Scan for the cell matching the given text and deliver its (X, Y) coordinate at center. 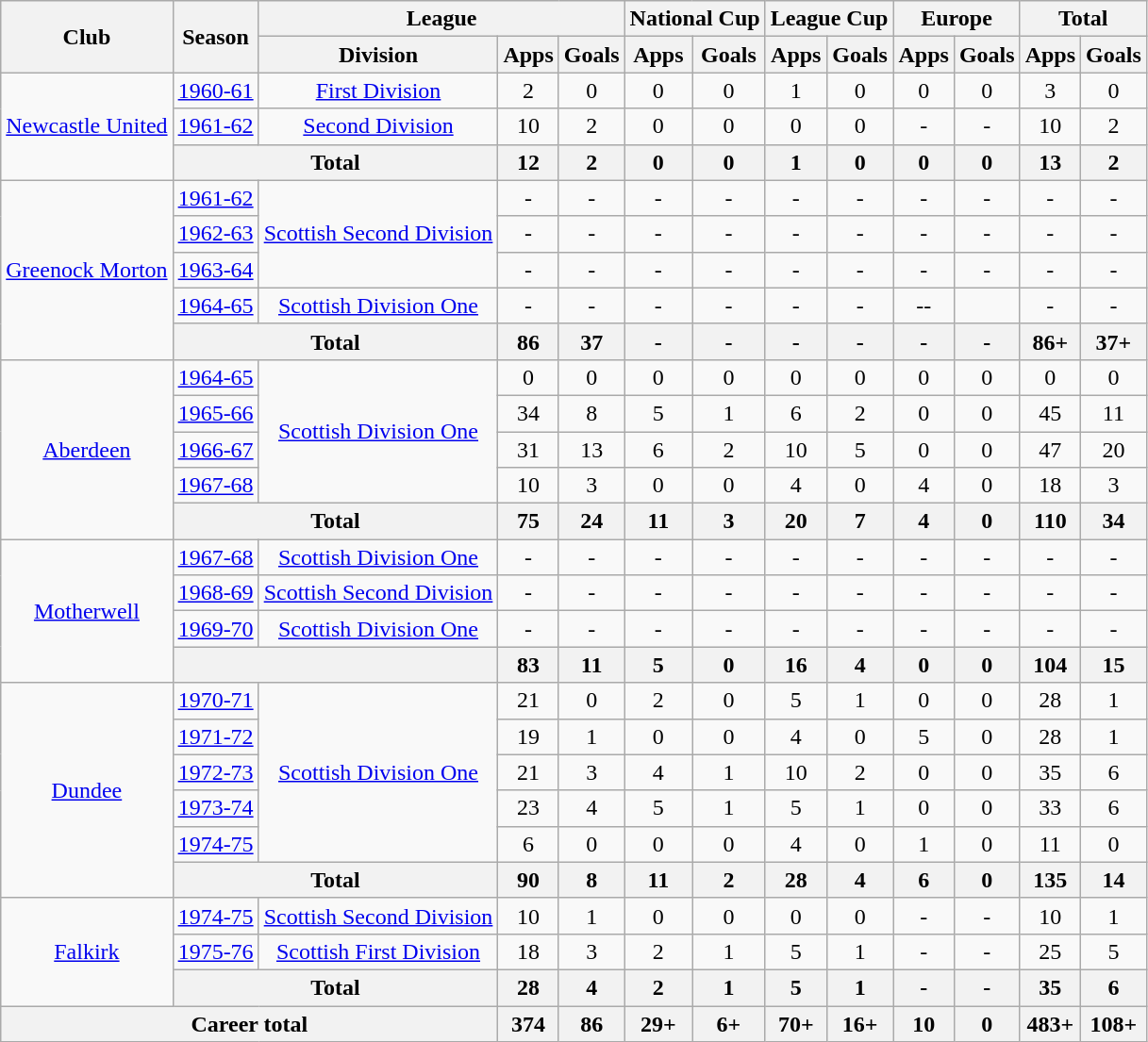
Season (215, 37)
1968-69 (215, 593)
First Division (378, 91)
1973-74 (215, 808)
83 (528, 665)
Division (378, 55)
374 (528, 1023)
45 (1050, 413)
Aberdeen (87, 449)
Greenock Morton (87, 270)
23 (528, 808)
70+ (796, 1023)
-- (923, 306)
108+ (1114, 1023)
League (441, 19)
Europe (957, 19)
1969-70 (215, 629)
24 (591, 521)
Career total (249, 1023)
Dundee (87, 790)
31 (528, 450)
47 (1050, 450)
16 (796, 665)
Club (87, 37)
135 (1050, 880)
90 (528, 880)
75 (528, 521)
1962-63 (215, 234)
37 (591, 341)
1966-67 (215, 450)
29+ (658, 1023)
National Cup (694, 19)
16+ (860, 1023)
1970-71 (215, 701)
1965-66 (215, 413)
1972-73 (215, 772)
7 (860, 521)
14 (1114, 880)
19 (528, 736)
37+ (1114, 341)
6+ (729, 1023)
1960-61 (215, 91)
33 (1050, 808)
104 (1050, 665)
Falkirk (87, 951)
Motherwell (87, 611)
483+ (1050, 1023)
15 (1114, 665)
1963-64 (215, 270)
Second Division (378, 126)
25 (1050, 951)
1975-76 (215, 951)
1971-72 (215, 736)
86+ (1050, 341)
Newcastle United (87, 126)
110 (1050, 521)
Scottish First Division (378, 951)
League Cup (829, 19)
12 (528, 162)
